Output the [X, Y] coordinate of the center of the cell containing the given text.  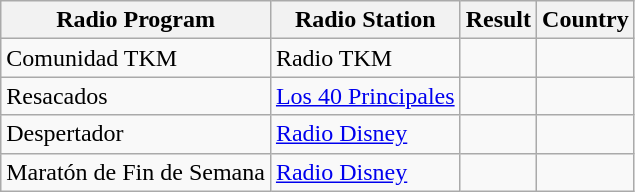
Radio TKM [365, 58]
Resacados [136, 96]
Radio Station [365, 20]
Radio Program [136, 20]
Maratón de Fin de Semana [136, 172]
Country [586, 20]
Result [498, 20]
Comunidad TKM [136, 58]
Despertador [136, 134]
Los 40 Principales [365, 96]
